Output the (X, Y) coordinate of the center of the cell containing the given text.  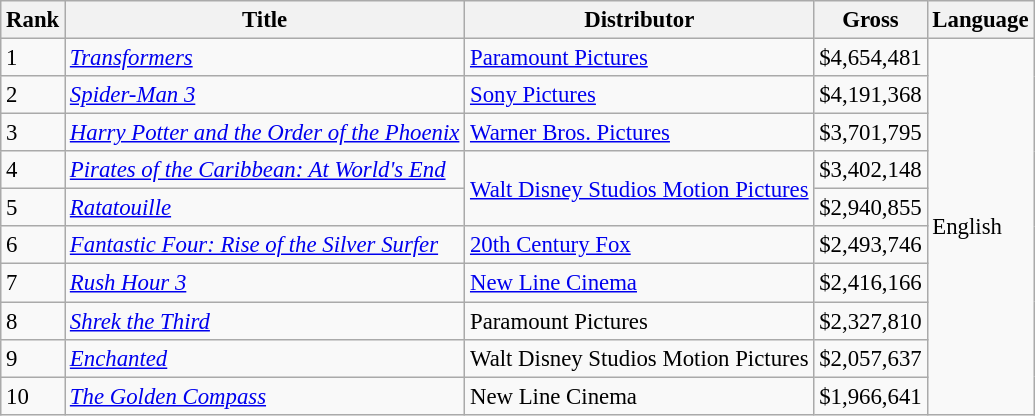
Rank (33, 20)
9 (33, 358)
Shrek the Third (265, 321)
Warner Bros. Pictures (640, 133)
$4,654,481 (870, 58)
$2,327,810 (870, 321)
English (980, 227)
Spider-Man 3 (265, 95)
$2,493,746 (870, 245)
Harry Potter and the Order of the Phoenix (265, 133)
$3,402,148 (870, 170)
3 (33, 133)
2 (33, 95)
Distributor (640, 20)
Language (980, 20)
$1,966,641 (870, 396)
Pirates of the Caribbean: At World's End (265, 170)
10 (33, 396)
4 (33, 170)
$2,057,637 (870, 358)
$4,191,368 (870, 95)
8 (33, 321)
$2,416,166 (870, 283)
$2,940,855 (870, 208)
Fantastic Four: Rise of the Silver Surfer (265, 245)
Gross (870, 20)
20th Century Fox (640, 245)
1 (33, 58)
6 (33, 245)
7 (33, 283)
Enchanted (265, 358)
Ratatouille (265, 208)
$3,701,795 (870, 133)
Title (265, 20)
5 (33, 208)
Transformers (265, 58)
Sony Pictures (640, 95)
The Golden Compass (265, 396)
Rush Hour 3 (265, 283)
